Find where the given text appears and provide that cell's center as [x, y] coordinate. 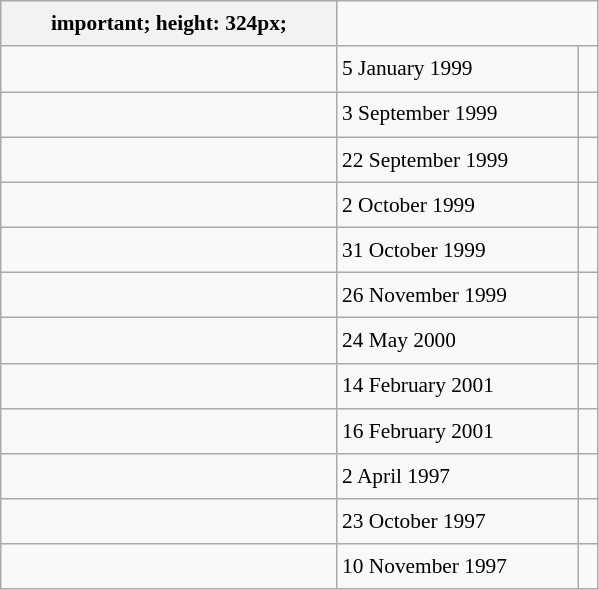
26 November 1999 [458, 296]
31 October 1999 [458, 250]
5 January 1999 [458, 68]
2 October 1999 [458, 204]
10 November 1997 [458, 566]
16 February 2001 [458, 430]
3 September 1999 [458, 114]
2 April 1997 [458, 476]
14 February 2001 [458, 386]
23 October 1997 [458, 522]
important; height: 324px; [169, 24]
24 May 2000 [458, 340]
22 September 1999 [458, 160]
